Pinpoint the cell where the given text exists, returning its [X, Y] midpoint coordinate. 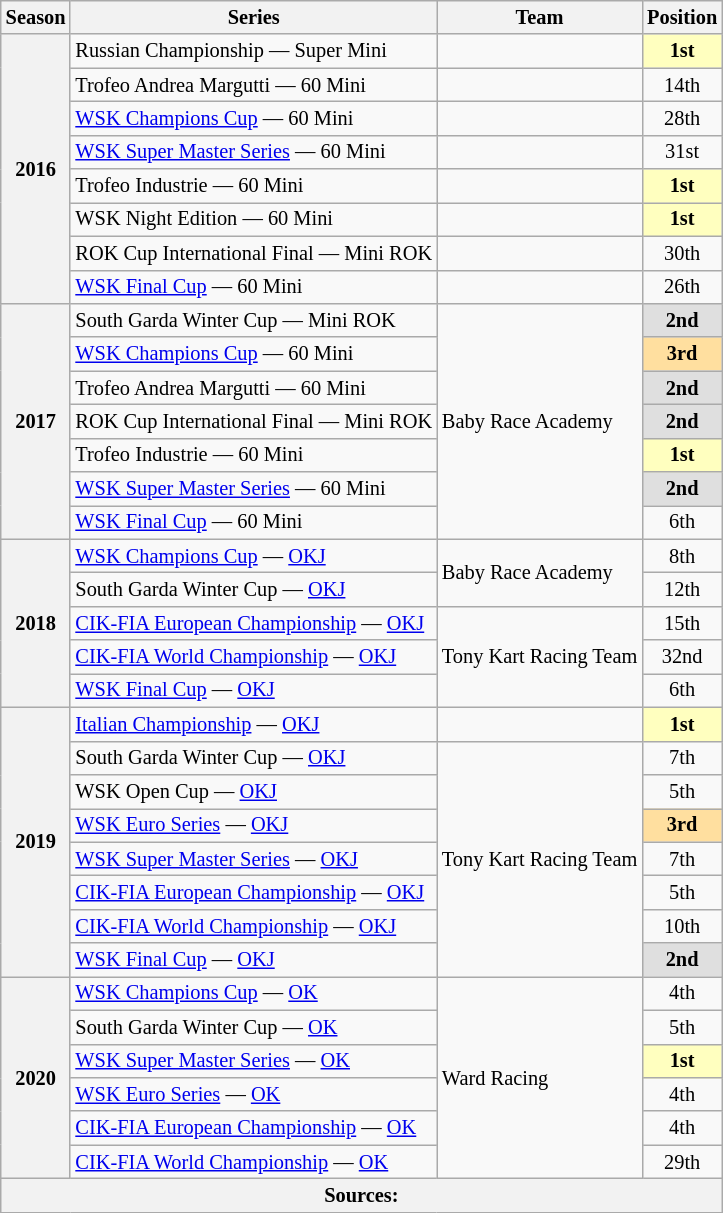
30th [682, 253]
WSK Night Edition — 60 Mini [253, 219]
2018 [36, 623]
31st [682, 152]
WSK Champions Cup — OKJ [253, 556]
Italian Championship — OKJ [253, 724]
WSK Euro Series — OKJ [253, 825]
2019 [36, 842]
WSK Euro Series — OK [253, 1094]
CIK-FIA World Championship — OK [253, 1162]
Sources: [362, 1195]
WSK Open Cup — OKJ [253, 791]
29th [682, 1162]
10th [682, 926]
CIK-FIA European Championship — OK [253, 1128]
Series [253, 17]
Ward Racing [540, 1077]
2017 [36, 421]
8th [682, 556]
WSK Super Master Series — OK [253, 1061]
14th [682, 85]
WSK Champions Cup — OK [253, 993]
12th [682, 589]
Russian Championship — Super Mini [253, 51]
26th [682, 287]
South Garda Winter Cup — OK [253, 1027]
2020 [36, 1077]
Season [36, 17]
WSK Super Master Series — OKJ [253, 859]
Position [682, 17]
South Garda Winter Cup — Mini ROK [253, 320]
2016 [36, 168]
Team [540, 17]
28th [682, 118]
32nd [682, 657]
15th [682, 623]
